From the cell containing the given text, extract its center point as (x, y) coordinate. 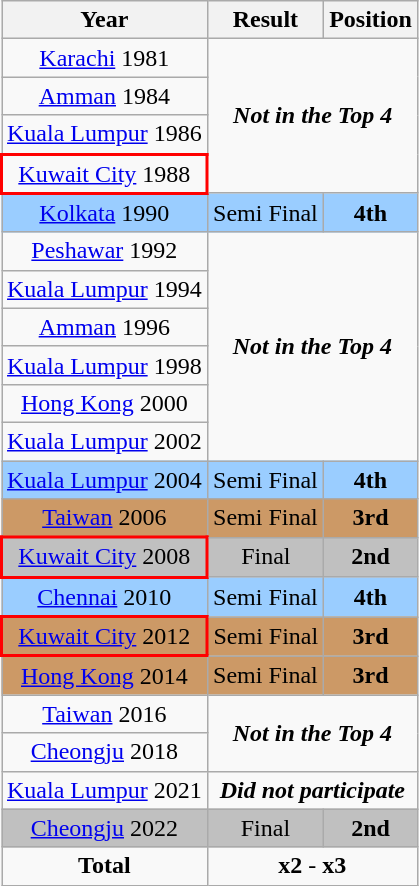
Cheongju 2022 (105, 828)
x2 - x3 (312, 866)
Kuala Lumpur 1998 (105, 365)
Result (265, 20)
Taiwan 2006 (105, 518)
Kuala Lumpur 2021 (105, 790)
Karachi 1981 (105, 58)
Year (105, 20)
Kuala Lumpur 1994 (105, 289)
Amman 1996 (105, 327)
Chennai 2010 (105, 597)
Kuala Lumpur 2002 (105, 441)
Kuala Lumpur 1986 (105, 134)
Kuwait City 1988 (105, 174)
Taiwan 2016 (105, 714)
Peshawar 1992 (105, 251)
Hong Kong 2000 (105, 403)
Kolkata 1990 (105, 212)
Kuwait City 2008 (105, 557)
Amman 1984 (105, 96)
Position (371, 20)
Did not participate (312, 790)
Hong Kong 2014 (105, 676)
Total (105, 866)
Cheongju 2018 (105, 752)
Kuwait City 2012 (105, 636)
Kuala Lumpur 2004 (105, 479)
